Scan for the cell matching the given text and deliver its (x, y) coordinate at center. 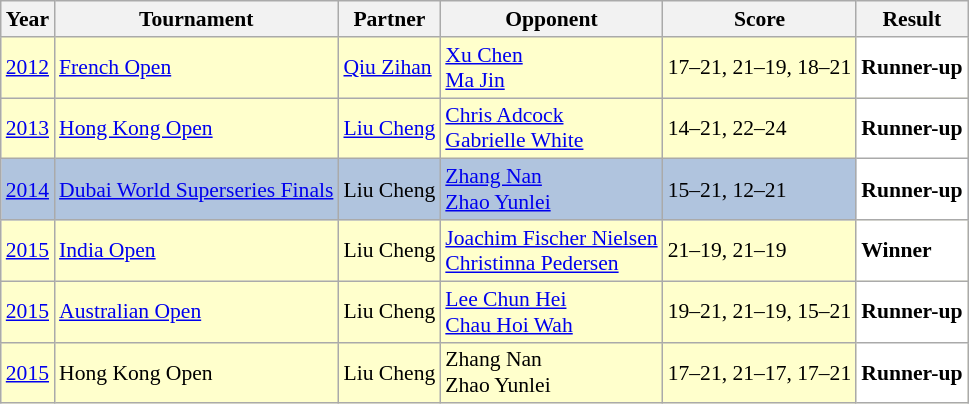
17–21, 21–19, 18–21 (760, 68)
Partner (389, 19)
Winner (912, 250)
Year (28, 19)
Lee Chun Hei Chau Hoi Wah (551, 312)
2012 (28, 68)
14–21, 22–24 (760, 128)
15–21, 12–21 (760, 190)
Chris Adcock Gabrielle White (551, 128)
2014 (28, 190)
India Open (196, 250)
Qiu Zihan (389, 68)
Australian Open (196, 312)
Result (912, 19)
17–21, 21–17, 17–21 (760, 372)
21–19, 21–19 (760, 250)
Dubai World Superseries Finals (196, 190)
Joachim Fischer Nielsen Christinna Pedersen (551, 250)
19–21, 21–19, 15–21 (760, 312)
Tournament (196, 19)
2013 (28, 128)
Opponent (551, 19)
Score (760, 19)
Xu Chen Ma Jin (551, 68)
French Open (196, 68)
